Output the (X, Y) coordinate of the center of the cell containing the given text.  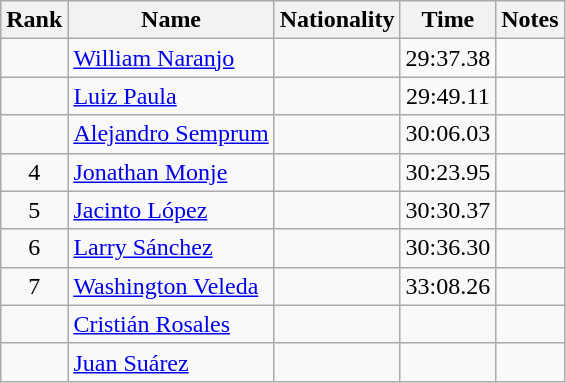
Name (171, 20)
29:49.11 (448, 96)
Time (448, 20)
Juan Suárez (171, 362)
6 (34, 248)
Washington Veleda (171, 286)
Jonathan Monje (171, 172)
William Naranjo (171, 58)
30:36.30 (448, 248)
Cristián Rosales (171, 324)
29:37.38 (448, 58)
Luiz Paula (171, 96)
30:06.03 (448, 134)
7 (34, 286)
33:08.26 (448, 286)
30:23.95 (448, 172)
4 (34, 172)
Alejandro Semprum (171, 134)
Notes (530, 20)
Larry Sánchez (171, 248)
Nationality (337, 20)
Rank (34, 20)
5 (34, 210)
30:30.37 (448, 210)
Jacinto López (171, 210)
